From the cell containing the given text, extract its center point as [x, y] coordinate. 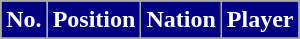
Nation [181, 20]
No. [24, 20]
Position [94, 20]
Player [260, 20]
